Return [X, Y] of the center of cell containing provided text 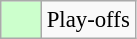
Play-offs [88, 20]
